Detect which cell encompasses the target text, then output its (X, Y) center coordinate. 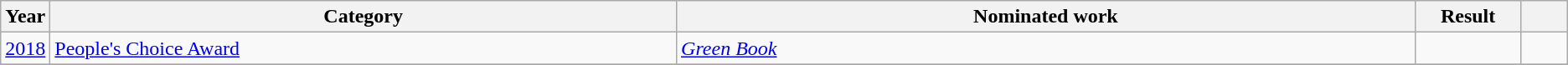
Year (25, 17)
Green Book (1046, 48)
Nominated work (1046, 17)
Result (1467, 17)
2018 (25, 48)
Category (364, 17)
People's Choice Award (364, 48)
